Detect which cell encompasses the target text, then output its [x, y] center coordinate. 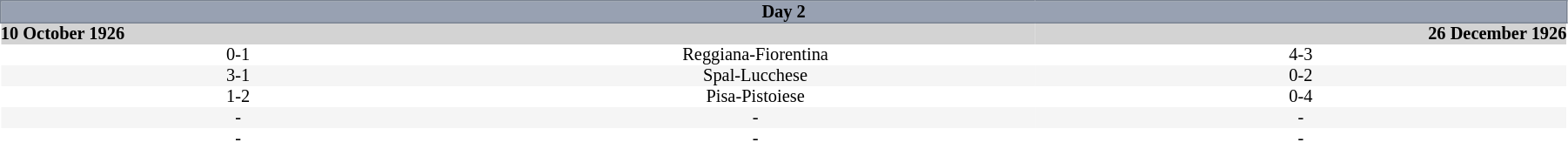
0-4 [1302, 97]
26 December 1926 [1302, 33]
10 October 1926 [238, 33]
0-1 [238, 55]
Spal-Lucchese [755, 76]
3-1 [238, 76]
Pisa-Pistoiese [755, 97]
Reggiana-Fiorentina [755, 55]
0-2 [1302, 76]
4-3 [1302, 55]
Day 2 [784, 12]
1-2 [238, 97]
